Find where the given text appears and provide that cell's center as [X, Y] coordinate. 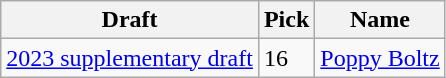
Name [380, 20]
16 [286, 58]
Draft [130, 20]
2023 supplementary draft [130, 58]
Poppy Boltz [380, 58]
Pick [286, 20]
